Locate the cell with the specified text and output its [X, Y] center coordinate. 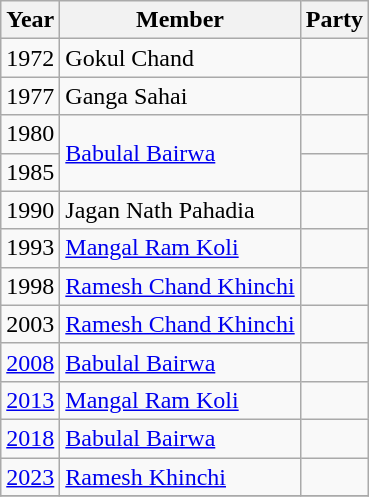
2018 [30, 438]
Member [180, 20]
Year [30, 20]
1972 [30, 58]
1990 [30, 210]
1977 [30, 96]
Ganga Sahai [180, 96]
1980 [30, 134]
2013 [30, 400]
1993 [30, 248]
Party [334, 20]
2008 [30, 362]
2003 [30, 324]
Ramesh Khinchi [180, 477]
1985 [30, 172]
Gokul Chand [180, 58]
2023 [30, 477]
1998 [30, 286]
Jagan Nath Pahadia [180, 210]
